Return (X, Y) of the center of cell containing provided text 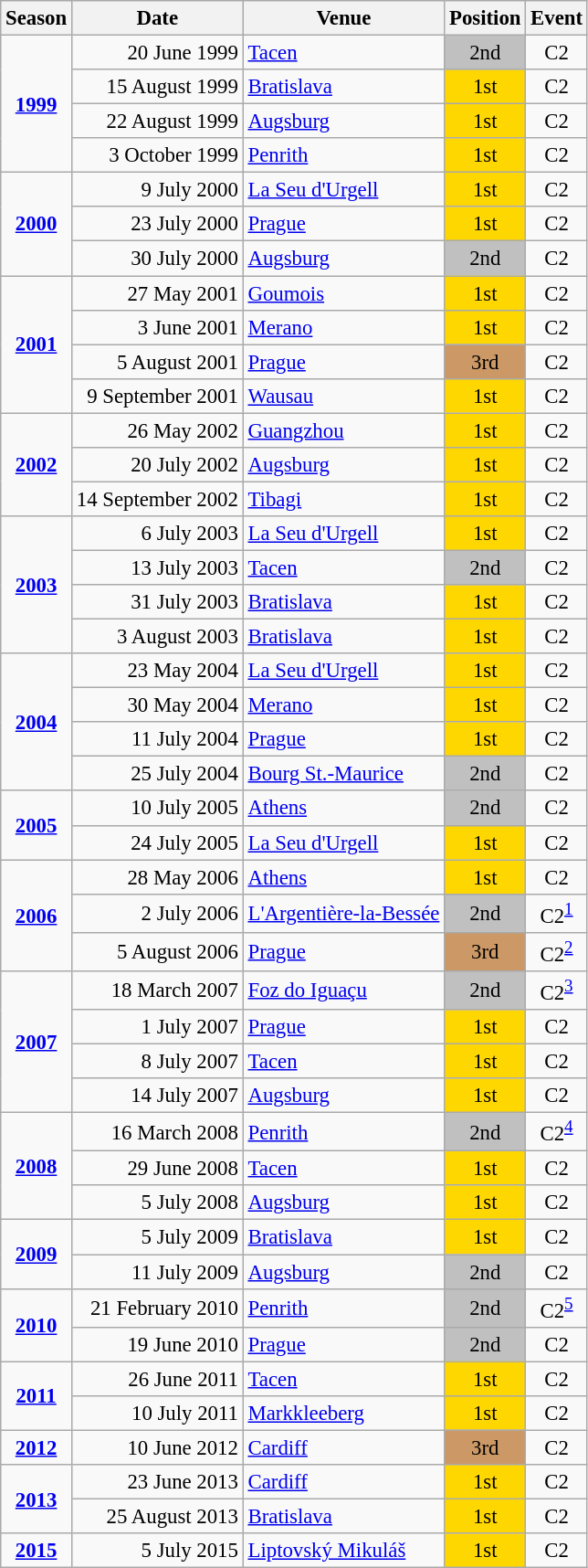
C21 (557, 913)
23 June 2013 (157, 1482)
5 July 2015 (157, 1551)
19 June 2010 (157, 1344)
C22 (557, 952)
21 February 2010 (157, 1308)
30 May 2004 (157, 705)
2005 (37, 826)
1999 (37, 104)
5 July 2008 (157, 1203)
C24 (557, 1132)
25 August 2013 (157, 1516)
2011 (37, 1396)
C25 (557, 1308)
14 July 2007 (157, 1096)
3 October 1999 (157, 155)
Date (157, 18)
2000 (37, 225)
23 July 2000 (157, 224)
14 September 2002 (157, 499)
2013 (37, 1499)
2003 (37, 585)
Season (37, 18)
20 June 1999 (157, 53)
30 July 2000 (157, 259)
2009 (37, 1254)
Markkleeberg (343, 1414)
Position (486, 18)
5 July 2009 (157, 1237)
31 July 2003 (157, 602)
27 May 2001 (157, 293)
Guangzhou (343, 430)
2001 (37, 344)
15 August 1999 (157, 87)
24 July 2005 (157, 842)
C23 (557, 991)
2004 (37, 722)
2 July 2006 (157, 913)
11 July 2009 (157, 1272)
22 August 1999 (157, 122)
29 June 2008 (157, 1169)
Goumois (343, 293)
2010 (37, 1325)
Venue (343, 18)
13 July 2003 (157, 567)
Tibagi (343, 499)
3 June 2001 (157, 327)
10 July 2011 (157, 1414)
5 August 2006 (157, 952)
28 May 2006 (157, 877)
Liptovský Mikuláš (343, 1551)
Event (557, 18)
1 July 2007 (157, 1027)
2015 (37, 1551)
25 July 2004 (157, 774)
10 June 2012 (157, 1447)
Bourg St.-Maurice (343, 774)
9 September 2001 (157, 396)
2007 (37, 1042)
18 March 2007 (157, 991)
Wausau (343, 396)
10 July 2005 (157, 809)
2012 (37, 1447)
9 July 2000 (157, 190)
6 July 2003 (157, 534)
26 June 2011 (157, 1379)
8 July 2007 (157, 1062)
L'Argentière-la-Bessée (343, 913)
3 August 2003 (157, 637)
2008 (37, 1166)
2002 (37, 464)
Foz do Iguaçu (343, 991)
23 May 2004 (157, 671)
26 May 2002 (157, 430)
16 March 2008 (157, 1132)
5 August 2001 (157, 362)
20 July 2002 (157, 465)
2006 (37, 916)
11 July 2004 (157, 739)
